Return the (x, y) coordinate for the center point of the cell that contains the specified text.  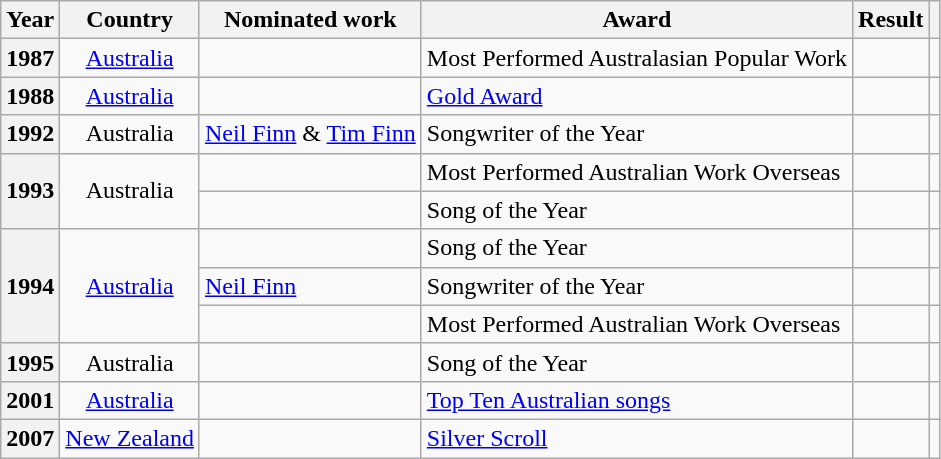
Neil Finn (310, 286)
Most Performed Australasian Popular Work (636, 58)
1988 (30, 96)
Neil Finn & Tim Finn (310, 134)
Year (30, 20)
1987 (30, 58)
1995 (30, 362)
Silver Scroll (636, 438)
1994 (30, 286)
Award (636, 20)
1992 (30, 134)
2007 (30, 438)
Nominated work (310, 20)
1993 (30, 191)
Top Ten Australian songs (636, 400)
2001 (30, 400)
Result (891, 20)
New Zealand (130, 438)
Country (130, 20)
Gold Award (636, 96)
